Scan for the cell matching the given text and deliver its (x, y) coordinate at center. 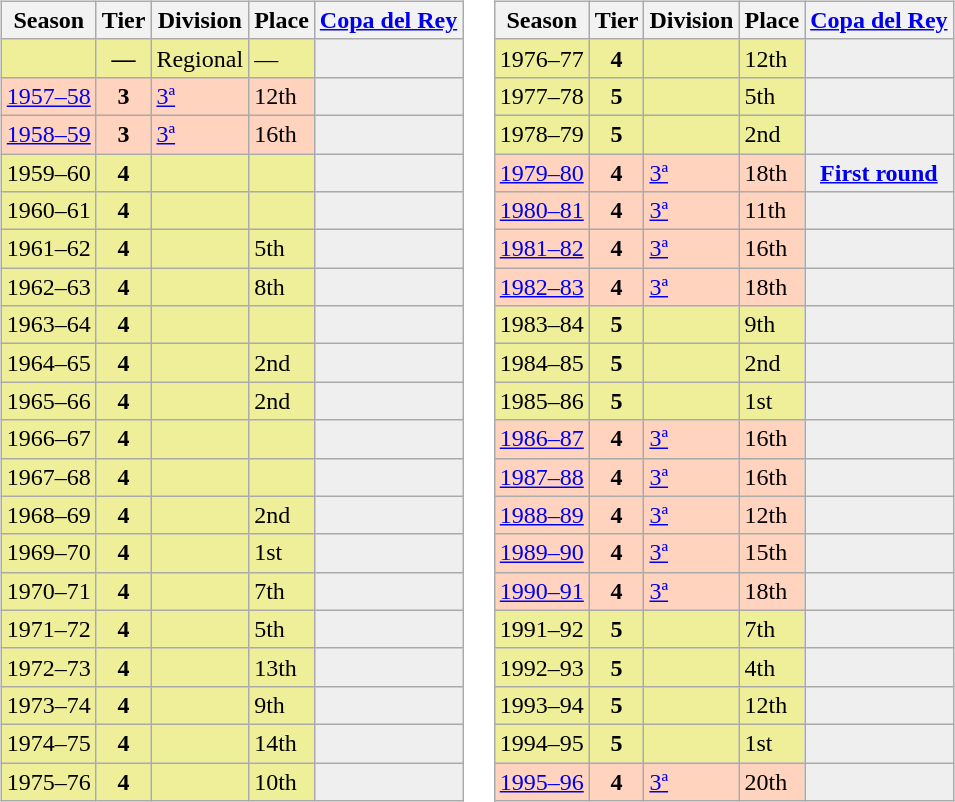
1971–72 (48, 629)
1975–76 (48, 781)
13th (282, 667)
1961–62 (48, 249)
1976–77 (542, 58)
1990–91 (542, 591)
20th (772, 781)
10th (282, 781)
1957–58 (48, 96)
1963–64 (48, 325)
First round (879, 173)
1987–88 (542, 477)
1968–69 (48, 515)
1981–82 (542, 249)
1994–95 (542, 743)
1977–78 (542, 96)
1959–60 (48, 173)
1974–75 (48, 743)
1973–74 (48, 705)
1995–96 (542, 781)
1993–94 (542, 705)
1985–86 (542, 401)
1972–73 (48, 667)
1958–59 (48, 134)
14th (282, 743)
1966–67 (48, 439)
4th (772, 667)
Regional (200, 58)
1983–84 (542, 325)
1969–70 (48, 553)
11th (772, 211)
1982–83 (542, 287)
1980–81 (542, 211)
1989–90 (542, 553)
15th (772, 553)
1964–65 (48, 363)
1991–92 (542, 629)
1986–87 (542, 439)
1984–85 (542, 363)
1979–80 (542, 173)
1960–61 (48, 211)
8th (282, 287)
1962–63 (48, 287)
1965–66 (48, 401)
1992–93 (542, 667)
1978–79 (542, 134)
1970–71 (48, 591)
1988–89 (542, 515)
1967–68 (48, 477)
